For the text-containing cell, return its midpoint in (x, y) coordinate format. 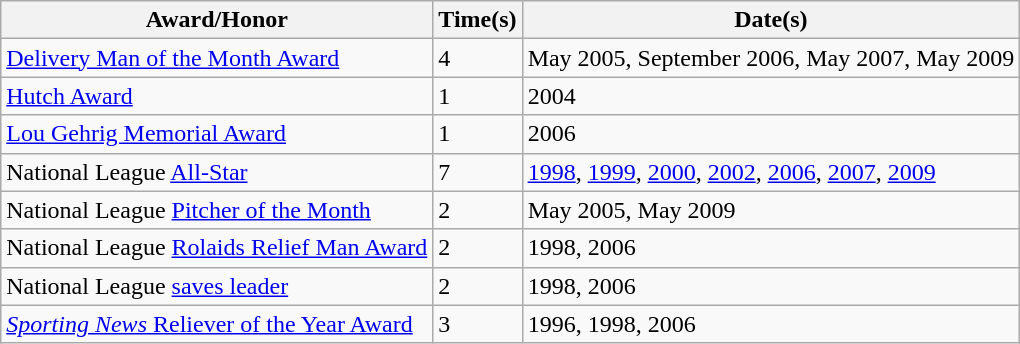
Time(s) (478, 20)
National League Pitcher of the Month (217, 210)
1996, 1998, 2006 (771, 324)
National League All-Star (217, 172)
May 2005, May 2009 (771, 210)
Sporting News Reliever of the Year Award (217, 324)
1998, 1999, 2000, 2002, 2006, 2007, 2009 (771, 172)
Date(s) (771, 20)
May 2005, September 2006, May 2007, May 2009 (771, 58)
7 (478, 172)
2006 (771, 134)
4 (478, 58)
National League Rolaids Relief Man Award (217, 248)
Award/Honor (217, 20)
Hutch Award (217, 96)
2004 (771, 96)
3 (478, 324)
National League saves leader (217, 286)
Lou Gehrig Memorial Award (217, 134)
Delivery Man of the Month Award (217, 58)
